Extract the [X, Y] coordinate from the center of the cell holding the provided text.  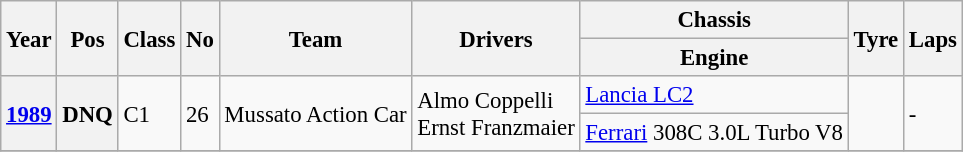
1989 [29, 114]
Engine [714, 58]
C1 [150, 114]
No [200, 38]
Drivers [496, 38]
Year [29, 38]
Ferrari 308C 3.0L Turbo V8 [714, 133]
Tyre [876, 38]
26 [200, 114]
Lancia LC2 [714, 95]
- [934, 114]
Laps [934, 38]
Mussato Action Car [316, 114]
DNQ [88, 114]
Pos [88, 38]
Team [316, 38]
Class [150, 38]
Chassis [714, 20]
Almo Coppelli Ernst Franzmaier [496, 114]
